Detect which cell encompasses the target text, then output its (X, Y) center coordinate. 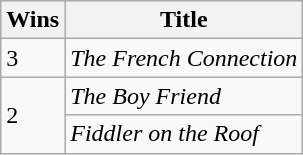
Fiddler on the Roof (184, 134)
Title (184, 20)
2 (33, 115)
The Boy Friend (184, 96)
3 (33, 58)
Wins (33, 20)
The French Connection (184, 58)
